For the text-containing cell, return its midpoint in [x, y] coordinate format. 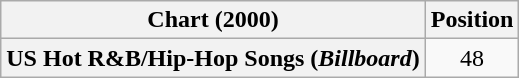
48 [472, 58]
US Hot R&B/Hip-Hop Songs (Billboard) [213, 58]
Position [472, 20]
Chart (2000) [213, 20]
